Search for the cell housing the specified text and yield its (X, Y) center coordinate. 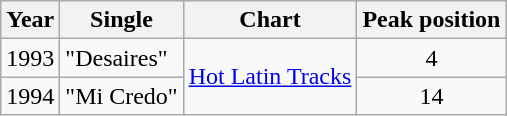
Chart (270, 20)
Single (122, 20)
Hot Latin Tracks (270, 77)
Peak position (432, 20)
"Mi Credo" (122, 96)
Year (30, 20)
1994 (30, 96)
14 (432, 96)
4 (432, 58)
"Desaires" (122, 58)
1993 (30, 58)
